Detect which cell encompasses the target text, then output its (X, Y) center coordinate. 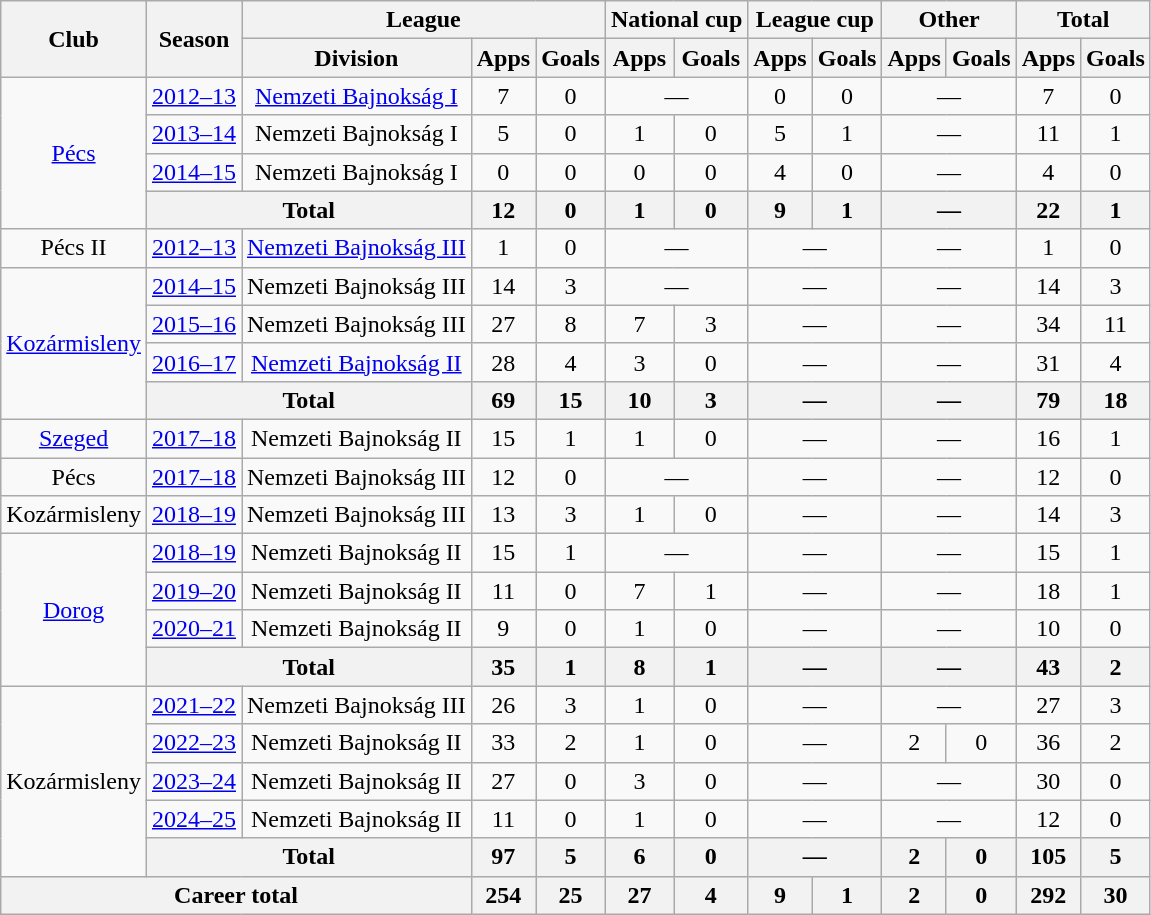
2021–22 (194, 705)
292 (1048, 895)
35 (503, 667)
2020–21 (194, 629)
2023–24 (194, 781)
25 (571, 895)
Season (194, 39)
34 (1048, 324)
2013–14 (194, 134)
League (424, 20)
Division (357, 58)
National cup (676, 20)
Pécs II (74, 248)
16 (1048, 438)
33 (503, 743)
2019–20 (194, 591)
69 (503, 400)
43 (1048, 667)
Other (949, 20)
2024–25 (194, 819)
2016–17 (194, 362)
22 (1048, 210)
254 (503, 895)
36 (1048, 743)
79 (1048, 400)
2015–16 (194, 324)
Club (74, 39)
6 (639, 857)
97 (503, 857)
2022–23 (194, 743)
Career total (236, 895)
League cup (815, 20)
31 (1048, 362)
Dorog (74, 610)
28 (503, 362)
13 (503, 515)
Szeged (74, 438)
105 (1048, 857)
26 (503, 705)
